Provide the [x, y] coordinate of the cell's center where the given text is located.  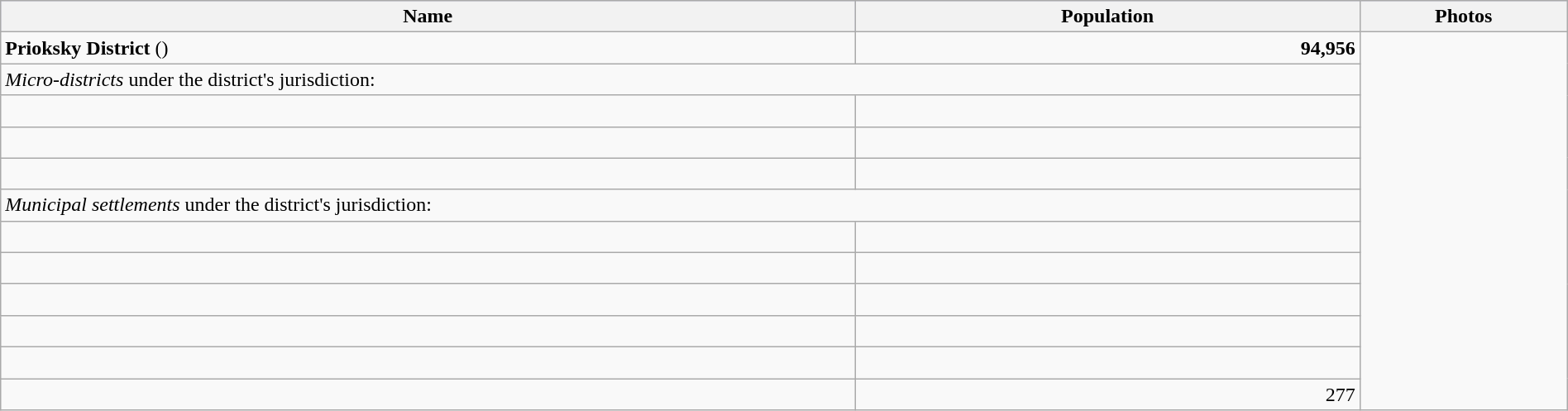
Population [1107, 17]
Prioksky District () [428, 48]
Micro-districts under the district's jurisdiction: [681, 79]
94,956 [1107, 48]
Photos [1464, 17]
Municipal settlements under the district's jurisdiction: [681, 205]
Name [428, 17]
277 [1107, 394]
